For the text-containing cell, return its midpoint in [x, y] coordinate format. 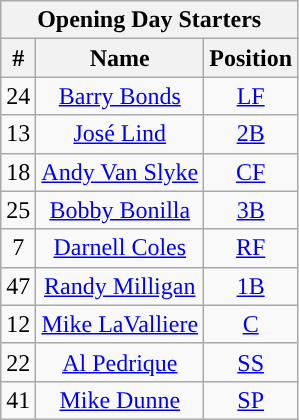
CF [251, 172]
Opening Day Starters [150, 20]
C [251, 324]
RF [251, 248]
22 [18, 362]
1B [251, 286]
Andy Van Slyke [120, 172]
Bobby Bonilla [120, 210]
47 [18, 286]
Darnell Coles [120, 248]
7 [18, 248]
2B [251, 134]
13 [18, 134]
25 [18, 210]
Mike Dunne [120, 400]
LF [251, 96]
Randy Milligan [120, 286]
3B [251, 210]
Position [251, 58]
# [18, 58]
Al Pedrique [120, 362]
12 [18, 324]
Mike LaValliere [120, 324]
Barry Bonds [120, 96]
SP [251, 400]
41 [18, 400]
José Lind [120, 134]
24 [18, 96]
18 [18, 172]
Name [120, 58]
SS [251, 362]
